Scan for the cell matching the given text and deliver its [X, Y] coordinate at center. 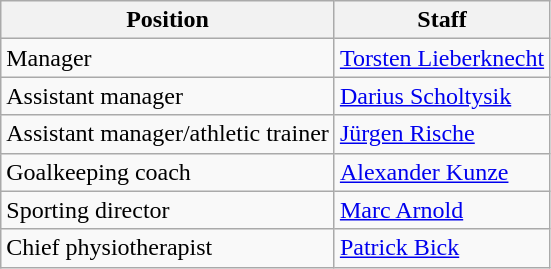
Jürgen Rische [442, 134]
Patrick Bick [442, 248]
Chief physiotherapist [168, 248]
Position [168, 20]
Goalkeeping coach [168, 172]
Torsten Lieberknecht [442, 58]
Darius Scholtysik [442, 96]
Manager [168, 58]
Alexander Kunze [442, 172]
Marc Arnold [442, 210]
Assistant manager/athletic trainer [168, 134]
Assistant manager [168, 96]
Staff [442, 20]
Sporting director [168, 210]
